Return [X, Y] of the center of cell containing provided text 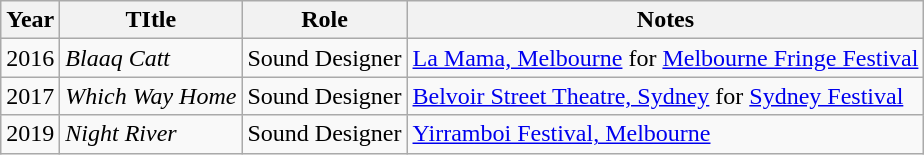
2016 [30, 58]
2019 [30, 134]
Yirramboi Festival, Melbourne [666, 134]
2017 [30, 96]
La Mama, Melbourne for Melbourne Fringe Festival [666, 58]
Year [30, 20]
Belvoir Street Theatre, Sydney for Sydney Festival [666, 96]
Role [324, 20]
Notes [666, 20]
Blaaq Catt [151, 58]
Which Way Home [151, 96]
TItle [151, 20]
Night River [151, 134]
